Scan for the cell matching the given text and deliver its [X, Y] coordinate at center. 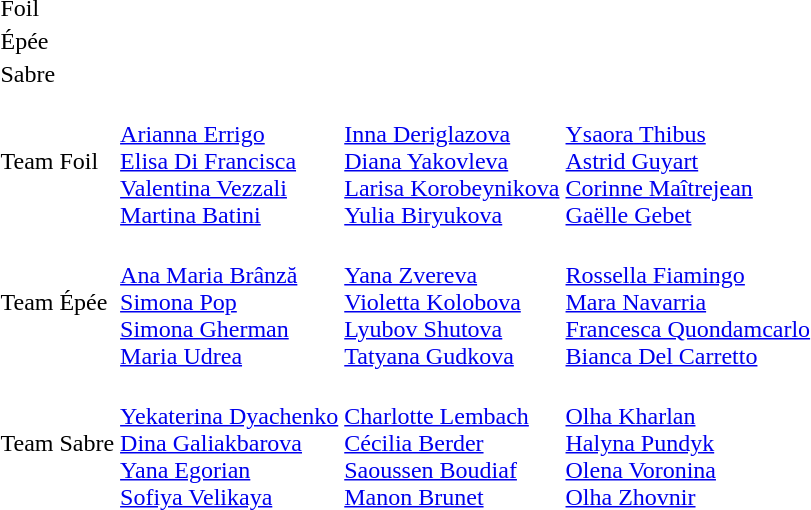
Arianna ErrigoElisa Di FranciscaValentina VezzaliMartina Batini [230, 161]
Inna DeriglazovaDiana YakovlevaLarisa KorobeynikovaYulia Biryukova [452, 161]
Yana ZverevaVioletta KolobovaLyubov ShutovaTatyana Gudkova [452, 302]
Ana Maria BrânzăSimona PopSimona GhermanMaria Udrea [230, 302]
